From the cell containing the given text, extract its center point as [x, y] coordinate. 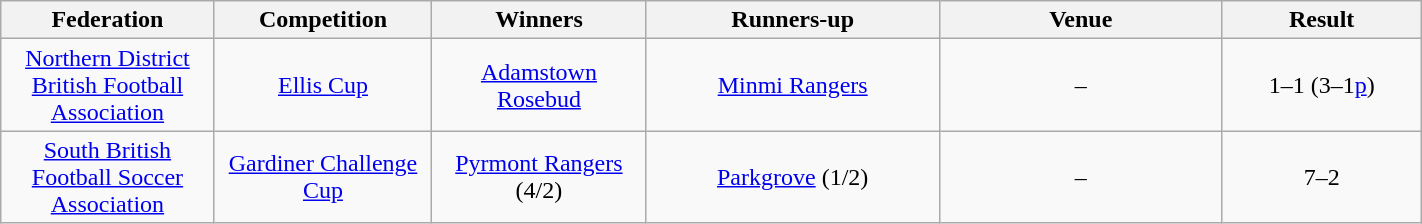
Federation [108, 20]
Competition [323, 20]
Gardiner Challenge Cup [323, 177]
Parkgrove (1/2) [792, 177]
Adamstown Rosebud [539, 85]
Winners [539, 20]
Result [1322, 20]
Pyrmont Rangers (4/2) [539, 177]
Minmi Rangers [792, 85]
South British Football Soccer Association [108, 177]
Runners-up [792, 20]
1–1 (3–1p) [1322, 85]
7–2 [1322, 177]
Northern District British Football Association [108, 85]
Venue [1080, 20]
Ellis Cup [323, 85]
